Scan for the cell matching the given text and deliver its (x, y) coordinate at center. 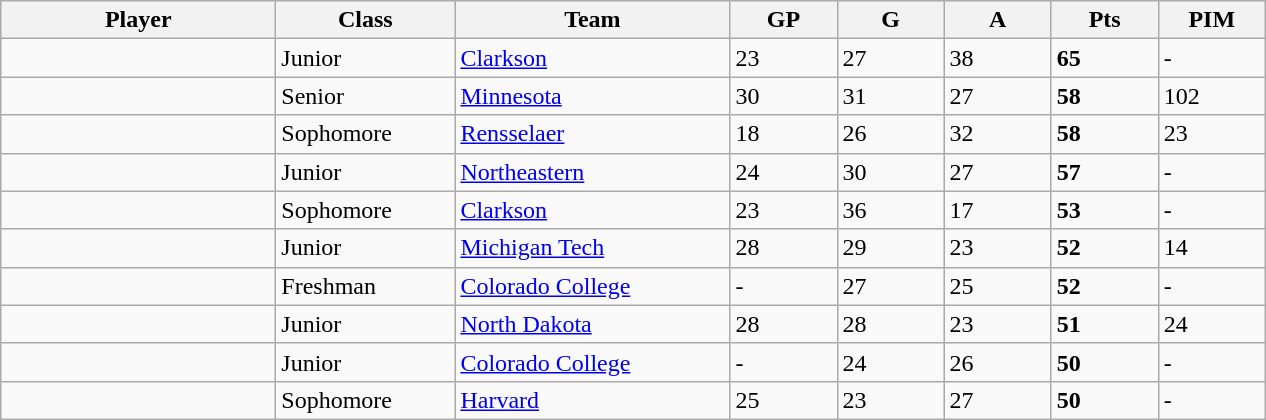
North Dakota (592, 324)
57 (1104, 172)
36 (890, 210)
Pts (1104, 20)
Minnesota (592, 96)
17 (998, 210)
53 (1104, 210)
32 (998, 134)
PIM (1212, 20)
31 (890, 96)
29 (890, 248)
Class (366, 20)
Freshman (366, 286)
A (998, 20)
Harvard (592, 400)
Player (138, 20)
G (890, 20)
Senior (366, 96)
Northeastern (592, 172)
65 (1104, 58)
18 (784, 134)
38 (998, 58)
Michigan Tech (592, 248)
14 (1212, 248)
51 (1104, 324)
Rensselaer (592, 134)
GP (784, 20)
102 (1212, 96)
Team (592, 20)
